Identify which cell holds the provided text, then report its (x, y) central coordinate. 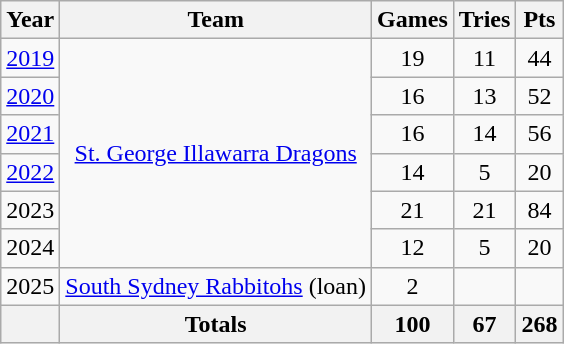
Team (216, 20)
Pts (540, 20)
2025 (30, 286)
2 (413, 286)
52 (540, 96)
12 (413, 248)
2019 (30, 58)
11 (484, 58)
2023 (30, 210)
56 (540, 134)
2020 (30, 96)
268 (540, 324)
44 (540, 58)
2024 (30, 248)
Totals (216, 324)
67 (484, 324)
Year (30, 20)
2021 (30, 134)
Tries (484, 20)
2022 (30, 172)
St. George Illawarra Dragons (216, 153)
100 (413, 324)
13 (484, 96)
19 (413, 58)
South Sydney Rabbitohs (loan) (216, 286)
Games (413, 20)
84 (540, 210)
